Return [X, Y] of the center of cell containing provided text 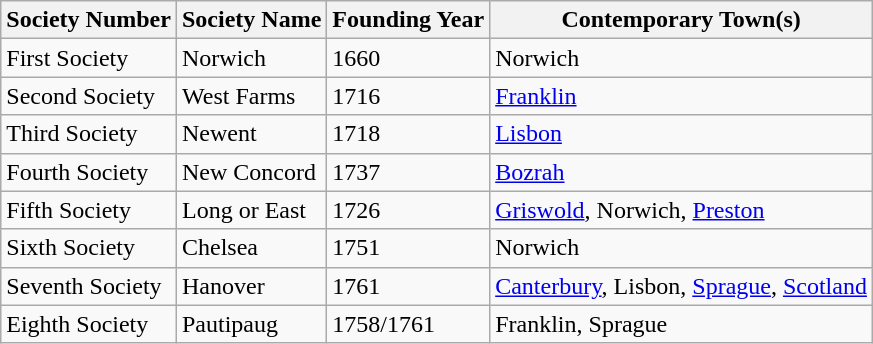
Society Number [89, 20]
Long or East [251, 210]
Third Society [89, 134]
New Concord [251, 172]
Fifth Society [89, 210]
1761 [408, 286]
Franklin [682, 96]
West Farms [251, 96]
Society Name [251, 20]
1758/1761 [408, 324]
First Society [89, 58]
Contemporary Town(s) [682, 20]
1660 [408, 58]
Chelsea [251, 248]
Lisbon [682, 134]
Sixth Society [89, 248]
Canterbury, Lisbon, Sprague, Scotland [682, 286]
Founding Year [408, 20]
Franklin, Sprague [682, 324]
Fourth Society [89, 172]
1751 [408, 248]
1726 [408, 210]
Pautipaug [251, 324]
Second Society [89, 96]
1716 [408, 96]
Griswold, Norwich, Preston [682, 210]
Eighth Society [89, 324]
Bozrah [682, 172]
1718 [408, 134]
1737 [408, 172]
Hanover [251, 286]
Seventh Society [89, 286]
Newent [251, 134]
